Determine the [X, Y] coordinate at the center of the cell enclosing the given text.  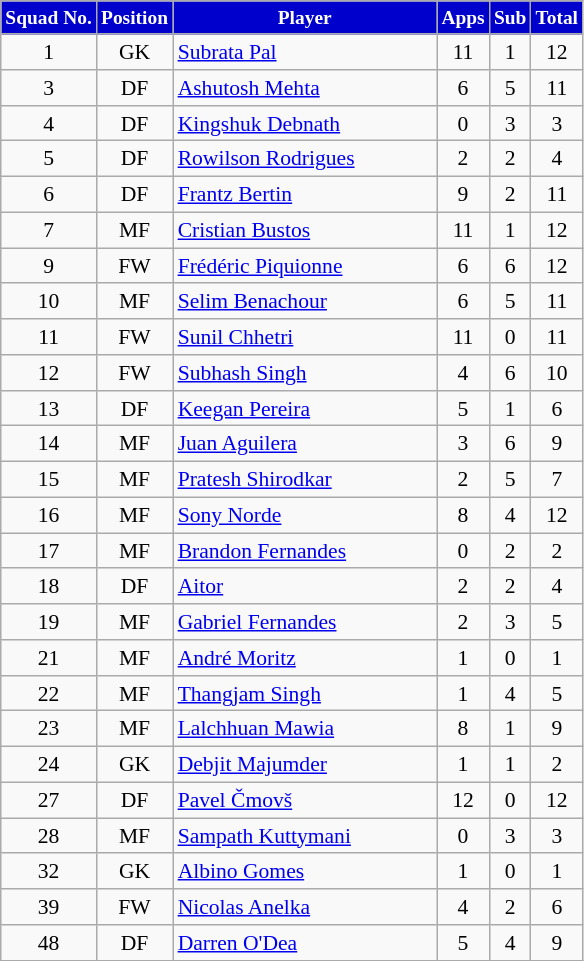
Debjit Majumder [305, 765]
Darren O'Dea [305, 943]
Pavel Čmovš [305, 800]
Player [305, 18]
Keegan Pereira [305, 409]
Position [134, 18]
16 [49, 516]
Juan Aguilera [305, 444]
15 [49, 480]
22 [49, 694]
Nicolas Anelka [305, 907]
Lalchhuan Mawia [305, 729]
23 [49, 729]
Apps [463, 18]
André Moritz [305, 658]
Subhash Singh [305, 373]
Sampath Kuttymani [305, 836]
Kingshuk Debnath [305, 124]
Frédéric Piquionne [305, 266]
48 [49, 943]
18 [49, 587]
27 [49, 800]
Brandon Fernandes [305, 551]
Cristian Bustos [305, 230]
Thangjam Singh [305, 694]
Sony Norde [305, 516]
Sunil Chhetri [305, 337]
Sub [510, 18]
Aitor [305, 587]
Subrata Pal [305, 52]
14 [49, 444]
Ashutosh Mehta [305, 88]
32 [49, 872]
19 [49, 622]
Squad No. [49, 18]
Gabriel Fernandes [305, 622]
Total [557, 18]
39 [49, 907]
Albino Gomes [305, 872]
24 [49, 765]
28 [49, 836]
Pratesh Shirodkar [305, 480]
Selim Benachour [305, 302]
Rowilson Rodrigues [305, 159]
17 [49, 551]
21 [49, 658]
Frantz Bertin [305, 195]
13 [49, 409]
